Return [X, Y] of the center of cell containing provided text 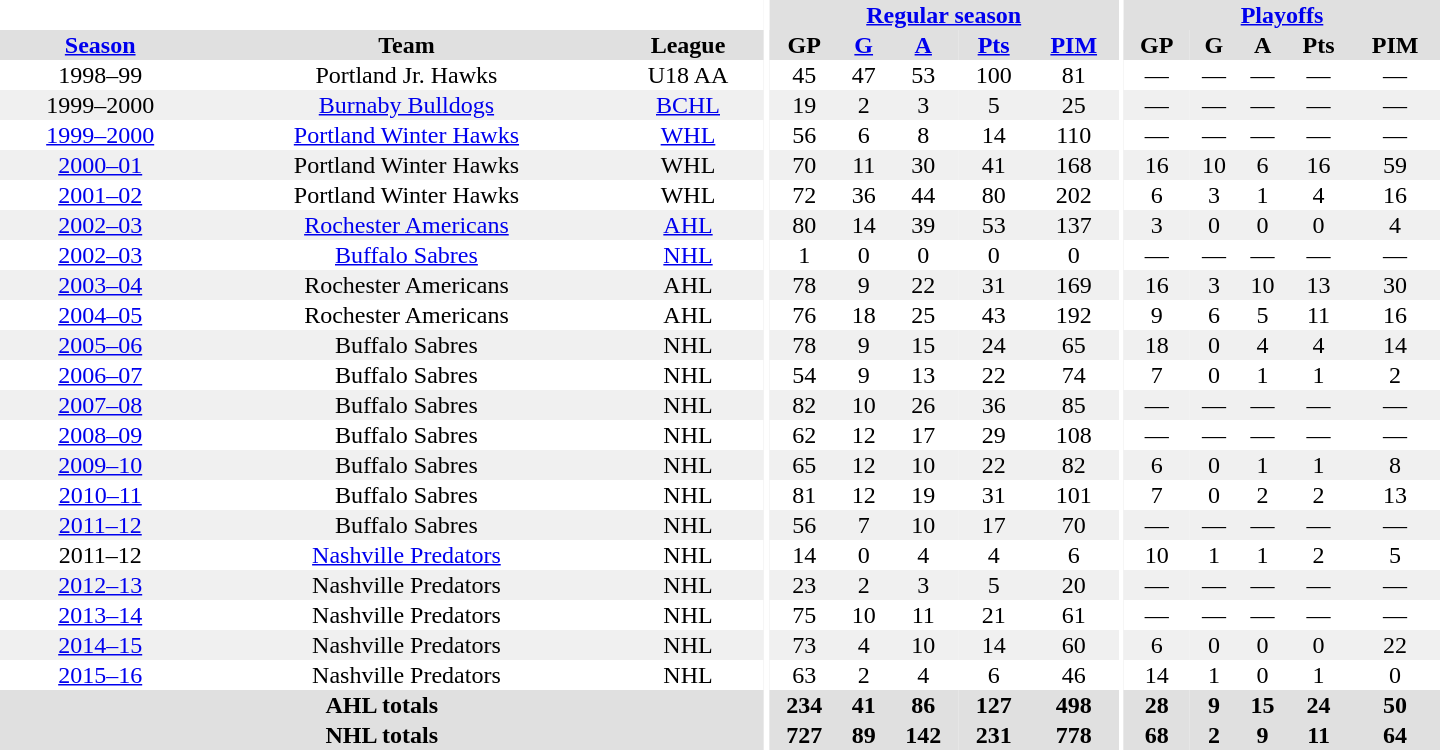
AHL totals [382, 705]
2007–08 [100, 405]
168 [1074, 165]
142 [923, 735]
231 [993, 735]
73 [804, 645]
1998–99 [100, 75]
74 [1074, 375]
137 [1074, 225]
76 [804, 315]
72 [804, 195]
45 [804, 75]
127 [993, 705]
234 [804, 705]
778 [1074, 735]
2013–14 [100, 615]
101 [1074, 495]
Playoffs [1282, 15]
47 [864, 75]
21 [993, 615]
29 [993, 435]
23 [804, 585]
2015–16 [100, 675]
Burnaby Bulldogs [406, 105]
62 [804, 435]
2010–11 [100, 495]
43 [993, 315]
61 [1074, 615]
50 [1395, 705]
85 [1074, 405]
28 [1157, 705]
68 [1157, 735]
108 [1074, 435]
2012–13 [100, 585]
NHL totals [382, 735]
BCHL [688, 105]
89 [864, 735]
75 [804, 615]
2006–07 [100, 375]
100 [993, 75]
727 [804, 735]
498 [1074, 705]
59 [1395, 165]
63 [804, 675]
202 [1074, 195]
Team [406, 45]
26 [923, 405]
2000–01 [100, 165]
2009–10 [100, 465]
2004–05 [100, 315]
86 [923, 705]
110 [1074, 135]
Regular season [944, 15]
39 [923, 225]
2005–06 [100, 345]
2001–02 [100, 195]
2003–04 [100, 285]
Portland Jr. Hawks [406, 75]
46 [1074, 675]
Season [100, 45]
20 [1074, 585]
192 [1074, 315]
League [688, 45]
44 [923, 195]
2008–09 [100, 435]
60 [1074, 645]
2014–15 [100, 645]
U18 AA [688, 75]
169 [1074, 285]
54 [804, 375]
64 [1395, 735]
